Extract the (x, y) coordinate from the center of the cell holding the provided text.  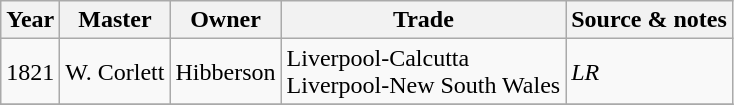
Liverpool-CalcuttaLiverpool-New South Wales (424, 72)
Owner (226, 20)
LR (650, 72)
1821 (30, 72)
Year (30, 20)
Master (115, 20)
Trade (424, 20)
Hibberson (226, 72)
Source & notes (650, 20)
W. Corlett (115, 72)
